Locate the cell with the specified text and output its (x, y) center coordinate. 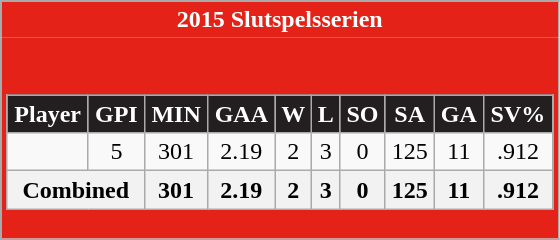
W (294, 114)
GA (458, 114)
SO (362, 114)
MIN (176, 114)
Player (48, 114)
SA (410, 114)
Combined (76, 190)
GAA (242, 114)
L (326, 114)
GPI (116, 114)
Player GPI MIN GAA W L SO SA GA SV% 5 301 2.19 2 3 0 125 11 .912 Combined 301 2.19 2 3 0 125 11 .912 (280, 138)
5 (116, 152)
SV% (518, 114)
2015 Slutspelsserien (280, 20)
